Pinpoint the cell where the given text exists, returning its [X, Y] midpoint coordinate. 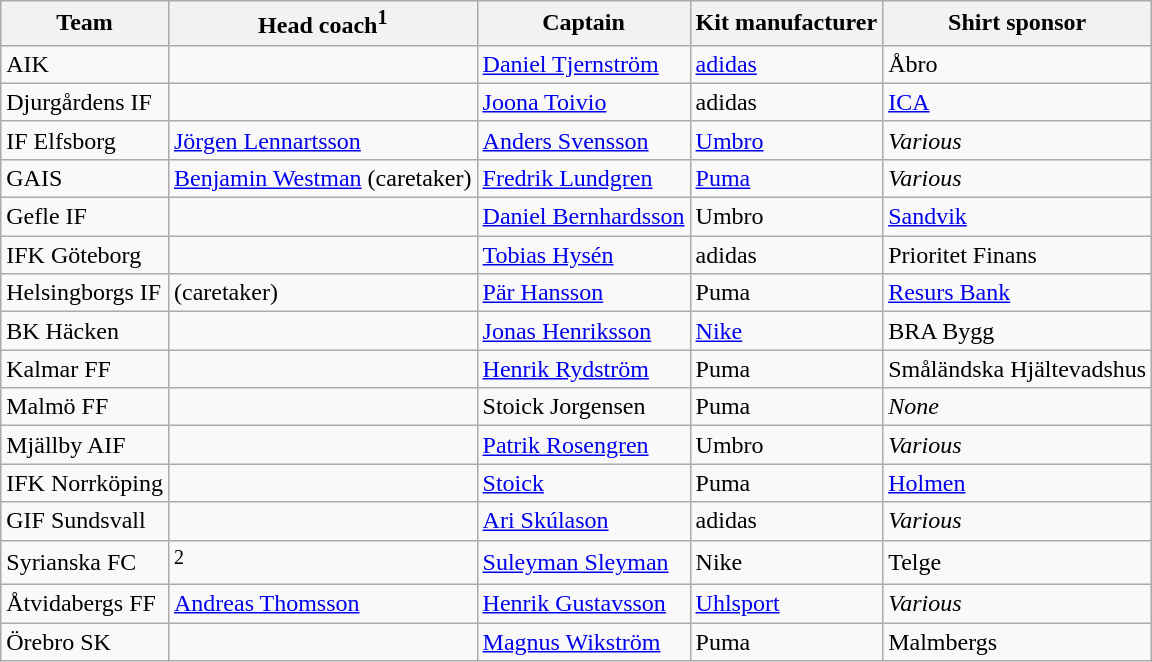
Pär Hansson [584, 293]
Uhlsport [786, 604]
Syrianska FC [85, 562]
Captain [584, 24]
Andreas Thomsson [322, 604]
ICA [1018, 102]
Kit manufacturer [786, 24]
Suleyman Sleyman [584, 562]
Malmbergs [1018, 642]
Jonas Henriksson [584, 331]
Stoick Jorgensen [584, 407]
Djurgårdens IF [85, 102]
Kalmar FF [85, 369]
IFK Norrköping [85, 483]
Anders Svensson [584, 140]
Henrik Rydström [584, 369]
Patrik Rosengren [584, 445]
AIK [85, 64]
Prioritet Finans [1018, 255]
Daniel Tjernström [584, 64]
Fredrik Lundgren [584, 178]
BRA Bygg [1018, 331]
Resurs Bank [1018, 293]
Örebro SK [85, 642]
GAIS [85, 178]
2 [322, 562]
BK Häcken [85, 331]
Shirt sponsor [1018, 24]
Telge [1018, 562]
Ari Skúlason [584, 521]
Daniel Bernhardsson [584, 217]
IF Elfsborg [85, 140]
Head coach1 [322, 24]
(caretaker) [322, 293]
Tobias Hysén [584, 255]
Åbro [1018, 64]
Sandvik [1018, 217]
None [1018, 407]
Benjamin Westman (caretaker) [322, 178]
Henrik Gustavsson [584, 604]
GIF Sundsvall [85, 521]
Team [85, 24]
Holmen [1018, 483]
Gefle IF [85, 217]
Mjällby AIF [85, 445]
Småländska Hjältevadshus [1018, 369]
Helsingborgs IF [85, 293]
Magnus Wikström [584, 642]
Stoick [584, 483]
IFK Göteborg [85, 255]
Joona Toivio [584, 102]
Åtvidabergs FF [85, 604]
Malmö FF [85, 407]
Jörgen Lennartsson [322, 140]
